Provide the [X, Y] coordinate of the cell's center where the given text is located.  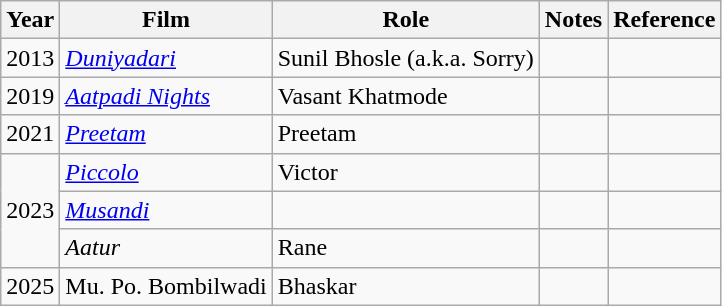
Vasant Khatmode [406, 96]
2021 [30, 134]
2013 [30, 58]
Piccolo [166, 172]
2019 [30, 96]
Role [406, 20]
Aatur [166, 248]
2023 [30, 210]
Reference [664, 20]
Musandi [166, 210]
Duniyadari [166, 58]
Sunil Bhosle (a.k.a. Sorry) [406, 58]
Bhaskar [406, 286]
Year [30, 20]
Mu. Po. Bombilwadi [166, 286]
Film [166, 20]
Victor [406, 172]
2025 [30, 286]
Rane [406, 248]
Notes [573, 20]
Aatpadi Nights [166, 96]
